Scan for the cell matching the given text and deliver its (X, Y) coordinate at center. 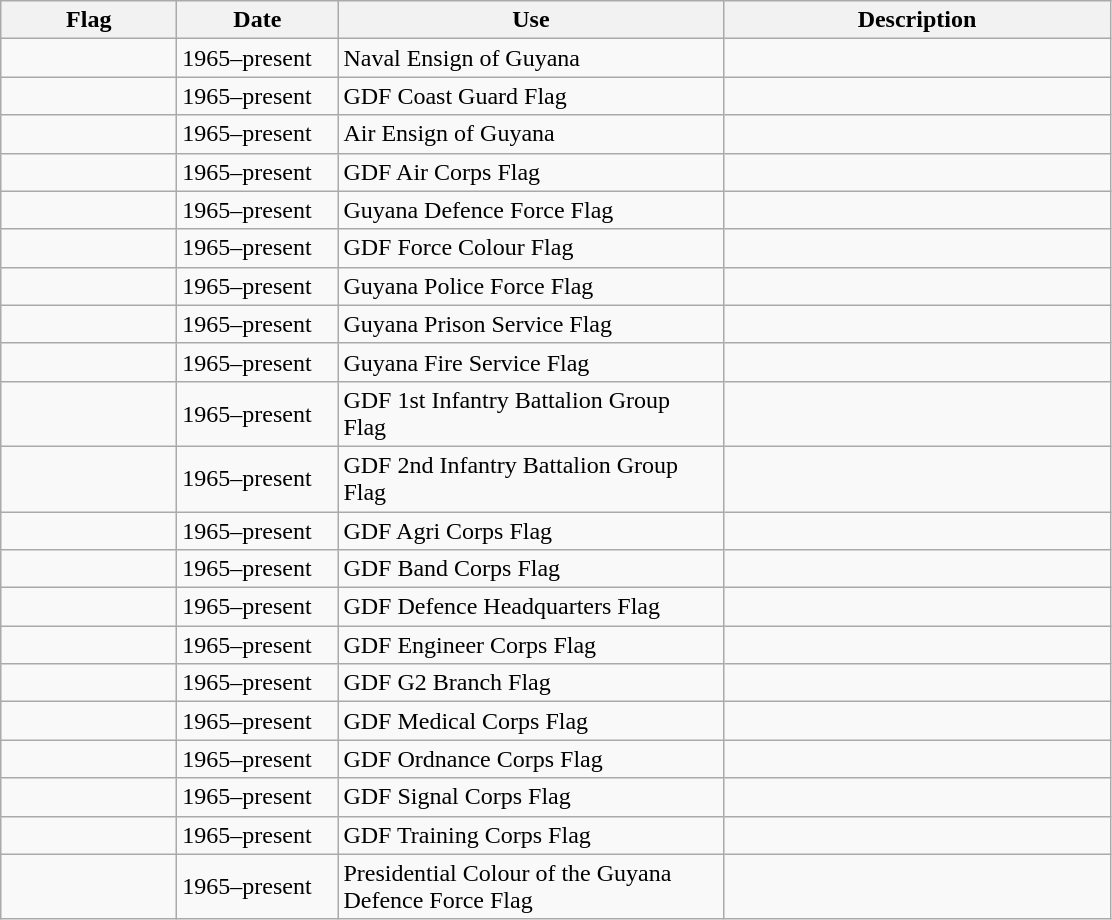
GDF G2 Branch Flag (531, 683)
GDF Training Corps Flag (531, 835)
GDF Coast Guard Flag (531, 96)
GDF Defence Headquarters Flag (531, 607)
Presidential Colour of the Guyana Defence Force Flag (531, 886)
GDF Medical Corps Flag (531, 721)
GDF Signal Corps Flag (531, 797)
GDF 1st Infantry Battalion Group Flag (531, 414)
GDF Air Corps Flag (531, 172)
Description (917, 20)
GDF 2nd Infantry Battalion Group Flag (531, 478)
Guyana Fire Service Flag (531, 362)
Air Ensign of Guyana (531, 134)
Guyana Defence Force Flag (531, 210)
GDF Force Colour Flag (531, 248)
Use (531, 20)
GDF Agri Corps Flag (531, 531)
Guyana Police Force Flag (531, 286)
GDF Band Corps Flag (531, 569)
Flag (89, 20)
GDF Engineer Corps Flag (531, 645)
Naval Ensign of Guyana (531, 58)
Date (258, 20)
Guyana Prison Service Flag (531, 324)
GDF Ordnance Corps Flag (531, 759)
